Extract the (x, y) coordinate from the center of the cell holding the provided text.  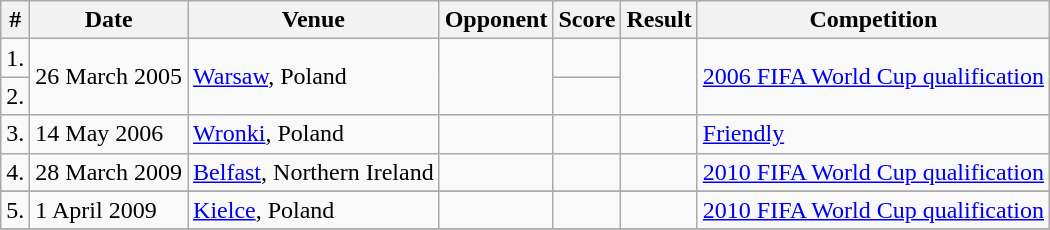
Wronki, Poland (314, 134)
Kielce, Poland (314, 210)
Belfast, Northern Ireland (314, 172)
Competition (873, 20)
3. (16, 134)
1. (16, 58)
2. (16, 96)
4. (16, 172)
Result (659, 20)
Opponent (496, 20)
Venue (314, 20)
28 March 2009 (109, 172)
2006 FIFA World Cup qualification (873, 77)
14 May 2006 (109, 134)
Score (587, 20)
26 March 2005 (109, 77)
# (16, 20)
Warsaw, Poland (314, 77)
Date (109, 20)
Friendly (873, 134)
1 April 2009 (109, 210)
5. (16, 210)
